Search for the cell housing the specified text and yield its [X, Y] center coordinate. 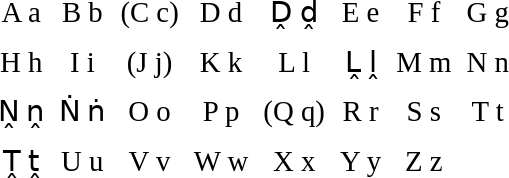
K k [222, 61]
R r [360, 111]
(J j) [149, 61]
P p [222, 111]
I i [82, 61]
O o [149, 111]
S s [424, 111]
M m [424, 61]
Ṅ ṅ [82, 111]
(Q q) [294, 111]
L l [294, 61]
Ḽ ḽ [360, 61]
